For the text-containing cell, return its midpoint in (X, Y) coordinate format. 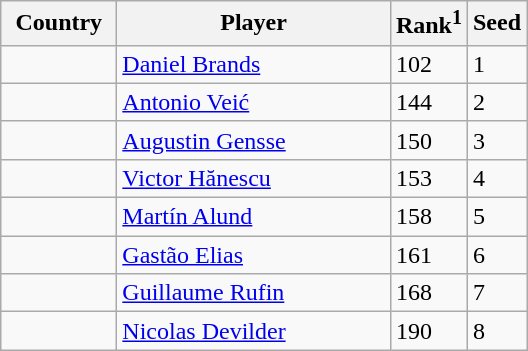
7 (496, 293)
Player (254, 24)
144 (428, 102)
Nicolas Devilder (254, 331)
153 (428, 178)
6 (496, 255)
3 (496, 140)
190 (428, 331)
Gastão Elias (254, 255)
Martín Alund (254, 217)
5 (496, 217)
2 (496, 102)
Country (59, 24)
4 (496, 178)
Rank1 (428, 24)
1 (496, 64)
158 (428, 217)
Augustin Gensse (254, 140)
Guillaume Rufin (254, 293)
102 (428, 64)
Victor Hănescu (254, 178)
150 (428, 140)
161 (428, 255)
Daniel Brands (254, 64)
Seed (496, 24)
8 (496, 331)
Antonio Veić (254, 102)
168 (428, 293)
